Determine the (x, y) coordinate at the center of the cell enclosing the given text.  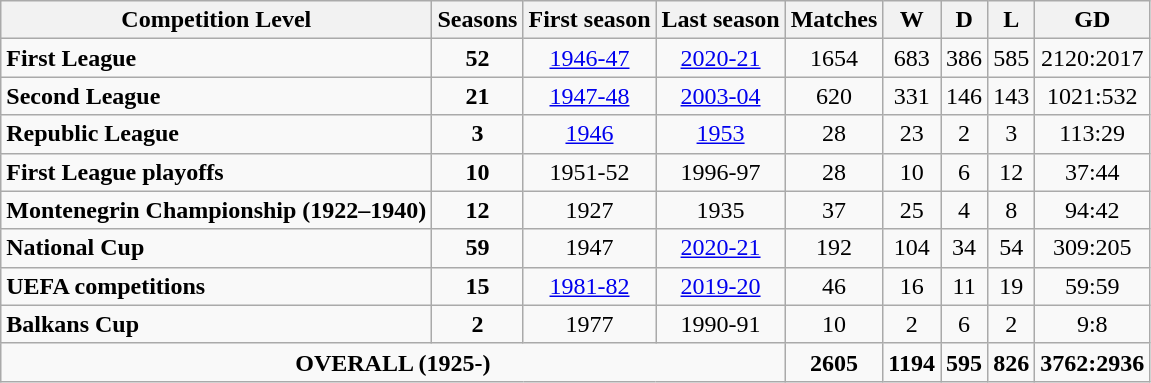
15 (478, 286)
1654 (834, 58)
52 (478, 58)
D (964, 20)
46 (834, 286)
Competition Level (216, 20)
59:59 (1092, 286)
2605 (834, 362)
1194 (912, 362)
9:8 (1092, 324)
34 (964, 248)
192 (834, 248)
1021:532 (1092, 96)
683 (912, 58)
1953 (720, 134)
GD (1092, 20)
113:29 (1092, 134)
Last season (720, 20)
First League playoffs (216, 172)
11 (964, 286)
1946-47 (590, 58)
1990-91 (720, 324)
54 (1012, 248)
OVERALL (1925-) (393, 362)
595 (964, 362)
21 (478, 96)
25 (912, 210)
2003-04 (720, 96)
16 (912, 286)
1977 (590, 324)
L (1012, 20)
Republic League (216, 134)
143 (1012, 96)
3762:2936 (1092, 362)
2120:2017 (1092, 58)
331 (912, 96)
National Cup (216, 248)
309:205 (1092, 248)
1946 (590, 134)
1947-48 (590, 96)
First season (590, 20)
23 (912, 134)
826 (1012, 362)
1996-97 (720, 172)
620 (834, 96)
Montenegrin Championship (1922–1940) (216, 210)
104 (912, 248)
37:44 (1092, 172)
1951-52 (590, 172)
94:42 (1092, 210)
UEFA competitions (216, 286)
146 (964, 96)
1981-82 (590, 286)
2019-20 (720, 286)
1947 (590, 248)
59 (478, 248)
585 (1012, 58)
19 (1012, 286)
37 (834, 210)
W (912, 20)
1935 (720, 210)
1927 (590, 210)
Matches (834, 20)
Balkans Cup (216, 324)
First League (216, 58)
4 (964, 210)
Seasons (478, 20)
386 (964, 58)
Second League (216, 96)
8 (1012, 210)
